Locate the cell with the specified text and output its (x, y) center coordinate. 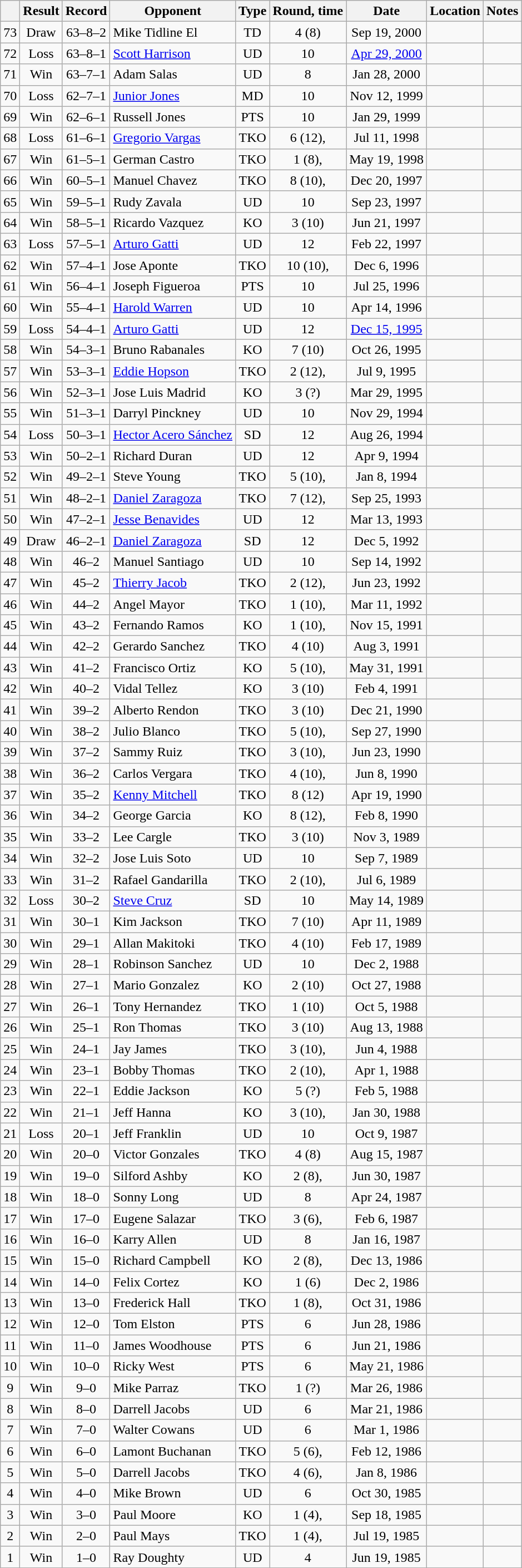
61–6–1 (86, 138)
68 (10, 138)
51 (10, 498)
43–2 (86, 625)
Richard Duran (173, 456)
Steve Cruz (173, 900)
53–3–1 (86, 371)
39 (10, 752)
Jose Luis Madrid (173, 392)
Rudy Zavala (173, 201)
4 (6), (308, 1472)
63–7–1 (86, 75)
Location (455, 11)
49 (10, 540)
46 (10, 604)
Oct 31, 1986 (387, 1303)
62–6–1 (86, 117)
Dec 20, 1997 (387, 180)
26–1 (86, 1007)
Ricky West (173, 1367)
Jan 8, 1986 (387, 1472)
73 (10, 32)
35–2 (86, 795)
Jun 21, 1997 (387, 223)
Sep 7, 1989 (387, 858)
18 (10, 1197)
17–0 (86, 1218)
27–1 (86, 985)
Sep 23, 1997 (387, 201)
Adam Salas (173, 75)
Jose Aponte (173, 265)
Feb 17, 1989 (387, 943)
58–5–1 (86, 223)
28–1 (86, 964)
Jay James (173, 1049)
Francisco Ortiz (173, 668)
54 (10, 435)
Sep 25, 1993 (387, 498)
Oct 5, 1988 (387, 1007)
May 19, 1998 (387, 159)
Mike Brown (173, 1493)
Sep 19, 2000 (387, 32)
Jan 8, 1994 (387, 477)
57–4–1 (86, 265)
Jun 8, 1990 (387, 773)
38 (10, 773)
52–3–1 (86, 392)
57–5–1 (86, 244)
57 (10, 371)
72 (10, 53)
May 14, 1989 (387, 900)
Oct 27, 1988 (387, 985)
31–2 (86, 879)
8 (10), (308, 180)
41 (10, 710)
42 (10, 689)
Feb 5, 1988 (387, 1091)
Felix Cortez (173, 1281)
Mario Gonzalez (173, 985)
7–0 (86, 1430)
9 (10, 1388)
9–0 (86, 1388)
41–2 (86, 668)
Jul 6, 1989 (387, 879)
28 (10, 985)
54–3–1 (86, 350)
8–0 (86, 1409)
35 (10, 837)
Jeff Franklin (173, 1133)
40 (10, 731)
34–2 (86, 816)
Allan Makitoki (173, 943)
59 (10, 329)
32–2 (86, 858)
11–0 (86, 1345)
Jun 21, 1986 (387, 1345)
11 (10, 1345)
60 (10, 308)
Steve Young (173, 477)
46–2–1 (86, 540)
German Castro (173, 159)
Bruno Rabanales (173, 350)
24 (10, 1070)
24–1 (86, 1049)
69 (10, 117)
Opponent (173, 11)
Dec 13, 1986 (387, 1260)
Manuel Santiago (173, 561)
4–0 (86, 1493)
53 (10, 456)
Paul Mays (173, 1536)
Jeff Hanna (173, 1112)
7 (12), (308, 498)
Sonny Long (173, 1197)
17 (10, 1218)
Nov 29, 1994 (387, 413)
63–8–1 (86, 53)
Scott Harrison (173, 53)
Jan 16, 1987 (387, 1239)
3 (?) (308, 392)
33–2 (86, 837)
33 (10, 879)
6 (12), (308, 138)
22–1 (86, 1091)
29–1 (86, 943)
Kim Jackson (173, 921)
25 (10, 1049)
16 (10, 1239)
5 (10, 1472)
Nov 15, 1991 (387, 625)
3 (10, 1515)
Jul 9, 1995 (387, 371)
Jan 30, 1988 (387, 1112)
21 (10, 1133)
32 (10, 900)
Joseph Figueroa (173, 287)
Mike Tidline El (173, 32)
Record (86, 11)
Aug 3, 1991 (387, 647)
13–0 (86, 1303)
20–0 (86, 1155)
Jose Luis Soto (173, 858)
Julio Blanco (173, 731)
54–4–1 (86, 329)
May 31, 1991 (387, 668)
Aug 15, 1987 (387, 1155)
Oct 26, 1995 (387, 350)
1 (10) (308, 1007)
Jun 23, 1990 (387, 752)
Ricardo Vazquez (173, 223)
37–2 (86, 752)
Jul 11, 1998 (387, 138)
43 (10, 668)
10 (10), (308, 265)
Silford Ashby (173, 1176)
36–2 (86, 773)
18–0 (86, 1197)
Manuel Chavez (173, 180)
45 (10, 625)
5 (?) (308, 1091)
Aug 26, 1994 (387, 435)
50–2–1 (86, 456)
19–0 (86, 1176)
58 (10, 350)
2–0 (86, 1536)
51–3–1 (86, 413)
Jun 4, 1988 (387, 1049)
56 (10, 392)
64 (10, 223)
42–2 (86, 647)
May 21, 1986 (387, 1367)
Thierry Jacob (173, 583)
Notes (502, 11)
Mar 21, 1986 (387, 1409)
40–2 (86, 689)
George Garcia (173, 816)
Apr 19, 1990 (387, 795)
30–2 (86, 900)
Richard Campbell (173, 1260)
67 (10, 159)
Hector Acero Sánchez (173, 435)
59–5–1 (86, 201)
Mar 1, 1986 (387, 1430)
Apr 24, 1987 (387, 1197)
20 (10, 1155)
Apr 11, 1989 (387, 921)
Junior Jones (173, 96)
21–1 (86, 1112)
Victor Gonzales (173, 1155)
38–2 (86, 731)
50 (10, 519)
Mike Parraz (173, 1388)
30–1 (86, 921)
Mar 29, 1995 (387, 392)
James Woodhouse (173, 1345)
71 (10, 75)
44–2 (86, 604)
Oct 9, 1987 (387, 1133)
65 (10, 201)
1–0 (86, 1557)
48 (10, 561)
Alberto Rendon (173, 710)
Harold Warren (173, 308)
Feb 22, 1997 (387, 244)
Robinson Sanchez (173, 964)
Rafael Gandarilla (173, 879)
70 (10, 96)
16–0 (86, 1239)
36 (10, 816)
25–1 (86, 1028)
Mar 26, 1986 (387, 1388)
8 (12) (308, 795)
15–0 (86, 1260)
Dec 2, 1988 (387, 964)
Jun 19, 1985 (387, 1557)
34 (10, 858)
5–0 (86, 1472)
Tony Hernandez (173, 1007)
52 (10, 477)
2 (10) (308, 985)
50–3–1 (86, 435)
61 (10, 287)
Sep 27, 1990 (387, 731)
22 (10, 1112)
Apr 29, 2000 (387, 53)
Angel Mayor (173, 604)
Feb 6, 1987 (387, 1218)
5 (6), (308, 1451)
62–7–1 (86, 96)
14 (10, 1281)
Eugene Salazar (173, 1218)
Jan 28, 2000 (387, 75)
13 (10, 1303)
63–8–2 (86, 32)
6–0 (86, 1451)
15 (10, 1260)
48–2–1 (86, 498)
Eddie Hopson (173, 371)
Aug 13, 1988 (387, 1028)
Mar 13, 1993 (387, 519)
Paul Moore (173, 1515)
Carlos Vergara (173, 773)
Apr 9, 1994 (387, 456)
12–0 (86, 1324)
Lamont Buchanan (173, 1451)
1 (10, 1557)
Apr 1, 1988 (387, 1070)
3 (6), (308, 1218)
Jul 19, 1985 (387, 1536)
Feb 8, 1990 (387, 816)
8 (12), (308, 816)
Result (41, 11)
Ron Thomas (173, 1028)
60–5–1 (86, 180)
2 (10, 1536)
3–0 (86, 1515)
47 (10, 583)
20–1 (86, 1133)
1 (6) (308, 1281)
Frederick Hall (173, 1303)
MD (252, 96)
7 (10, 1430)
Kenny Mitchell (173, 795)
Karry Allen (173, 1239)
Dec 6, 1996 (387, 265)
19 (10, 1176)
Oct 30, 1985 (387, 1493)
Dec 5, 1992 (387, 540)
Sammy Ruiz (173, 752)
Darryl Pinckney (173, 413)
Sep 14, 1992 (387, 561)
1 (?) (308, 1388)
Jul 25, 1996 (387, 287)
Eddie Jackson (173, 1091)
Feb 12, 1986 (387, 1451)
14–0 (86, 1281)
Dec 15, 1995 (387, 329)
29 (10, 964)
Russell Jones (173, 117)
47–2–1 (86, 519)
39–2 (86, 710)
Gregorio Vargas (173, 138)
30 (10, 943)
Date (387, 11)
Jan 29, 1999 (387, 117)
63 (10, 244)
56–4–1 (86, 287)
Vidal Tellez (173, 689)
Round, time (308, 11)
Jun 28, 1986 (387, 1324)
37 (10, 795)
Bobby Thomas (173, 1070)
31 (10, 921)
Fernando Ramos (173, 625)
66 (10, 180)
Jesse Benavides (173, 519)
27 (10, 1007)
23–1 (86, 1070)
Ray Doughty (173, 1557)
49–2–1 (86, 477)
44 (10, 647)
Mar 11, 1992 (387, 604)
62 (10, 265)
61–5–1 (86, 159)
Type (252, 11)
Dec 21, 1990 (387, 710)
55 (10, 413)
46–2 (86, 561)
Sep 18, 1985 (387, 1515)
10–0 (86, 1367)
45–2 (86, 583)
23 (10, 1091)
Dec 2, 1986 (387, 1281)
55–4–1 (86, 308)
26 (10, 1028)
Gerardo Sanchez (173, 647)
Jun 23, 1992 (387, 583)
Lee Cargle (173, 837)
Apr 14, 1996 (387, 308)
Nov 12, 1999 (387, 96)
TD (252, 32)
Feb 4, 1991 (387, 689)
Jun 30, 1987 (387, 1176)
Nov 3, 1989 (387, 837)
Walter Cowans (173, 1430)
4 (10), (308, 773)
Tom Elston (173, 1324)
